Output the (x, y) coordinate of the center of the cell containing the given text.  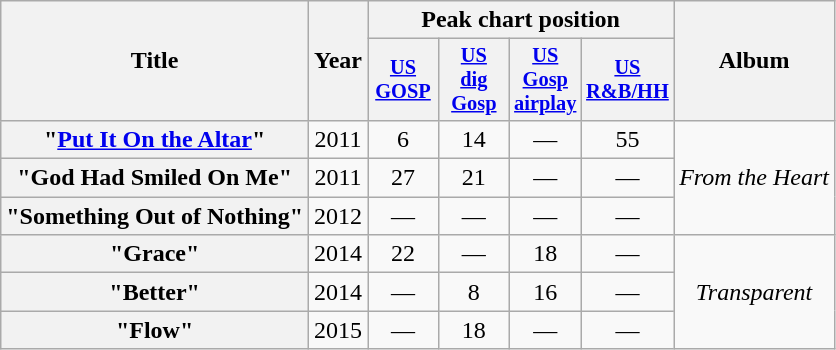
"God Had Smiled On Me" (155, 178)
"Something Out of Nothing" (155, 216)
2015 (338, 330)
21 (474, 178)
Album (754, 61)
"Put It On the Altar" (155, 139)
14 (474, 139)
2012 (338, 216)
8 (474, 292)
"Flow" (155, 330)
USGospairplay (545, 80)
Title (155, 61)
16 (545, 292)
USdigGosp (474, 80)
Peak chart position (521, 20)
"Grace" (155, 254)
Year (338, 61)
USGOSP (404, 80)
Transparent (754, 292)
55 (627, 139)
From the Heart (754, 177)
6 (404, 139)
22 (404, 254)
USR&B/HH (627, 80)
"Better" (155, 292)
27 (404, 178)
